Identify which cell holds the provided text, then report its [x, y] central coordinate. 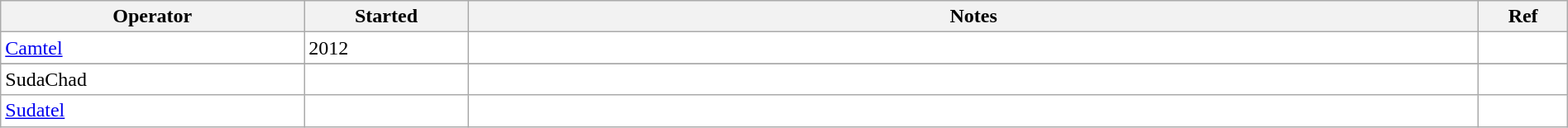
Operator [152, 17]
Camtel [152, 48]
Ref [1523, 17]
Sudatel [152, 111]
SudaChad [152, 79]
2012 [386, 48]
Started [386, 17]
Notes [973, 17]
